Pinpoint the cell where the given text exists, returning its [x, y] midpoint coordinate. 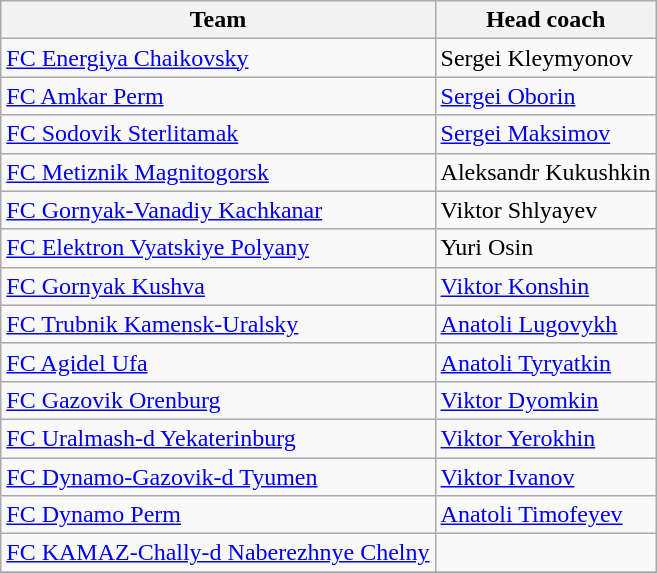
FC Elektron Vyatskiye Polyany [218, 248]
Sergei Maksimov [546, 134]
FC Gornyak Kushva [218, 286]
Head coach [546, 20]
FC KAMAZ-Chally-d Naberezhnye Chelny [218, 553]
FC Metiznik Magnitogorsk [218, 172]
FC Energiya Chaikovsky [218, 58]
Viktor Ivanov [546, 477]
Anatoli Lugovykh [546, 324]
Viktor Yerokhin [546, 438]
Aleksandr Kukushkin [546, 172]
FC Dynamo Perm [218, 515]
Yuri Osin [546, 248]
FC Sodovik Sterlitamak [218, 134]
Viktor Shlyayev [546, 210]
FC Amkar Perm [218, 96]
Team [218, 20]
FC Agidel Ufa [218, 362]
FC Dynamo-Gazovik-d Tyumen [218, 477]
FC Uralmash-d Yekaterinburg [218, 438]
Anatoli Tyryatkin [546, 362]
FC Gornyak-Vanadiy Kachkanar [218, 210]
Viktor Konshin [546, 286]
Sergei Kleymyonov [546, 58]
Viktor Dyomkin [546, 400]
FC Trubnik Kamensk-Uralsky [218, 324]
Sergei Oborin [546, 96]
FC Gazovik Orenburg [218, 400]
Anatoli Timofeyev [546, 515]
